Output the (X, Y) coordinate of the center of the cell containing the given text.  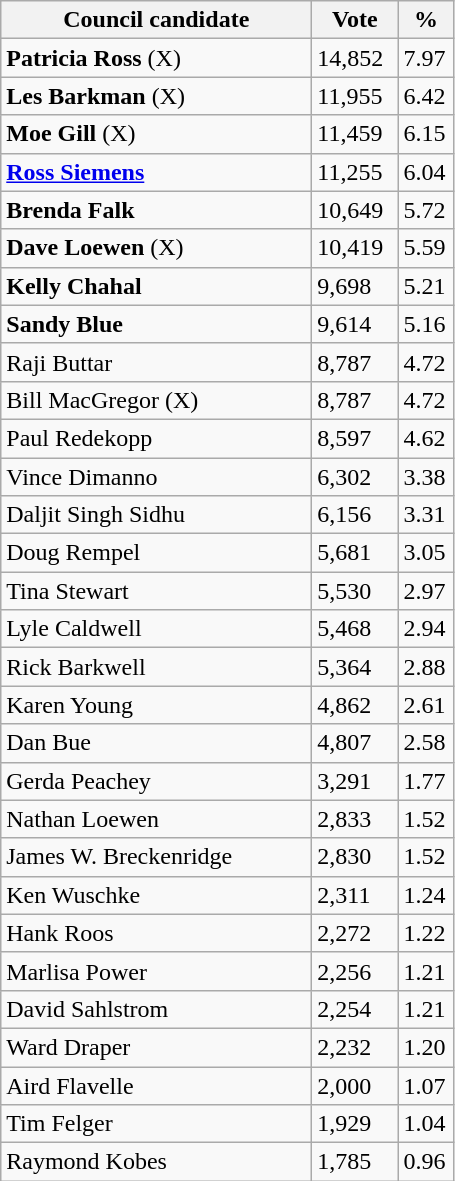
2,232 (355, 1047)
Les Barkman (X) (156, 96)
1,785 (355, 1162)
Ross Siemens (156, 172)
3.31 (426, 515)
Brenda Falk (156, 210)
Lyle Caldwell (156, 629)
11,955 (355, 96)
Ken Wuschke (156, 895)
6.15 (426, 134)
Ward Draper (156, 1047)
3.05 (426, 553)
2.97 (426, 591)
4,862 (355, 705)
6.04 (426, 172)
Dave Loewen (X) (156, 248)
Council candidate (156, 20)
2,256 (355, 971)
5,468 (355, 629)
5.72 (426, 210)
1.24 (426, 895)
6,302 (355, 477)
2.94 (426, 629)
14,852 (355, 58)
2,254 (355, 1009)
2.61 (426, 705)
6,156 (355, 515)
Aird Flavelle (156, 1085)
Tim Felger (156, 1124)
2,000 (355, 1085)
Raymond Kobes (156, 1162)
8,597 (355, 438)
1.07 (426, 1085)
1.77 (426, 781)
9,698 (355, 286)
Tina Stewart (156, 591)
2,830 (355, 857)
5.21 (426, 286)
10,419 (355, 248)
Nathan Loewen (156, 819)
Daljit Singh Sidhu (156, 515)
6.42 (426, 96)
Kelly Chahal (156, 286)
2,272 (355, 933)
Patricia Ross (X) (156, 58)
5.16 (426, 324)
Vince Dimanno (156, 477)
Doug Rempel (156, 553)
7.97 (426, 58)
1.20 (426, 1047)
0.96 (426, 1162)
Raji Buttar (156, 362)
Marlisa Power (156, 971)
1,929 (355, 1124)
Bill MacGregor (X) (156, 400)
% (426, 20)
James W. Breckenridge (156, 857)
1.04 (426, 1124)
1.22 (426, 933)
Rick Barkwell (156, 667)
2.88 (426, 667)
Moe Gill (X) (156, 134)
David Sahlstrom (156, 1009)
3.38 (426, 477)
5.59 (426, 248)
2,833 (355, 819)
4.62 (426, 438)
3,291 (355, 781)
2.58 (426, 743)
11,255 (355, 172)
Paul Redekopp (156, 438)
9,614 (355, 324)
5,364 (355, 667)
5,530 (355, 591)
2,311 (355, 895)
Gerda Peachey (156, 781)
4,807 (355, 743)
Vote (355, 20)
5,681 (355, 553)
Karen Young (156, 705)
Sandy Blue (156, 324)
11,459 (355, 134)
10,649 (355, 210)
Dan Bue (156, 743)
Hank Roos (156, 933)
